Search for the cell housing the specified text and yield its [X, Y] center coordinate. 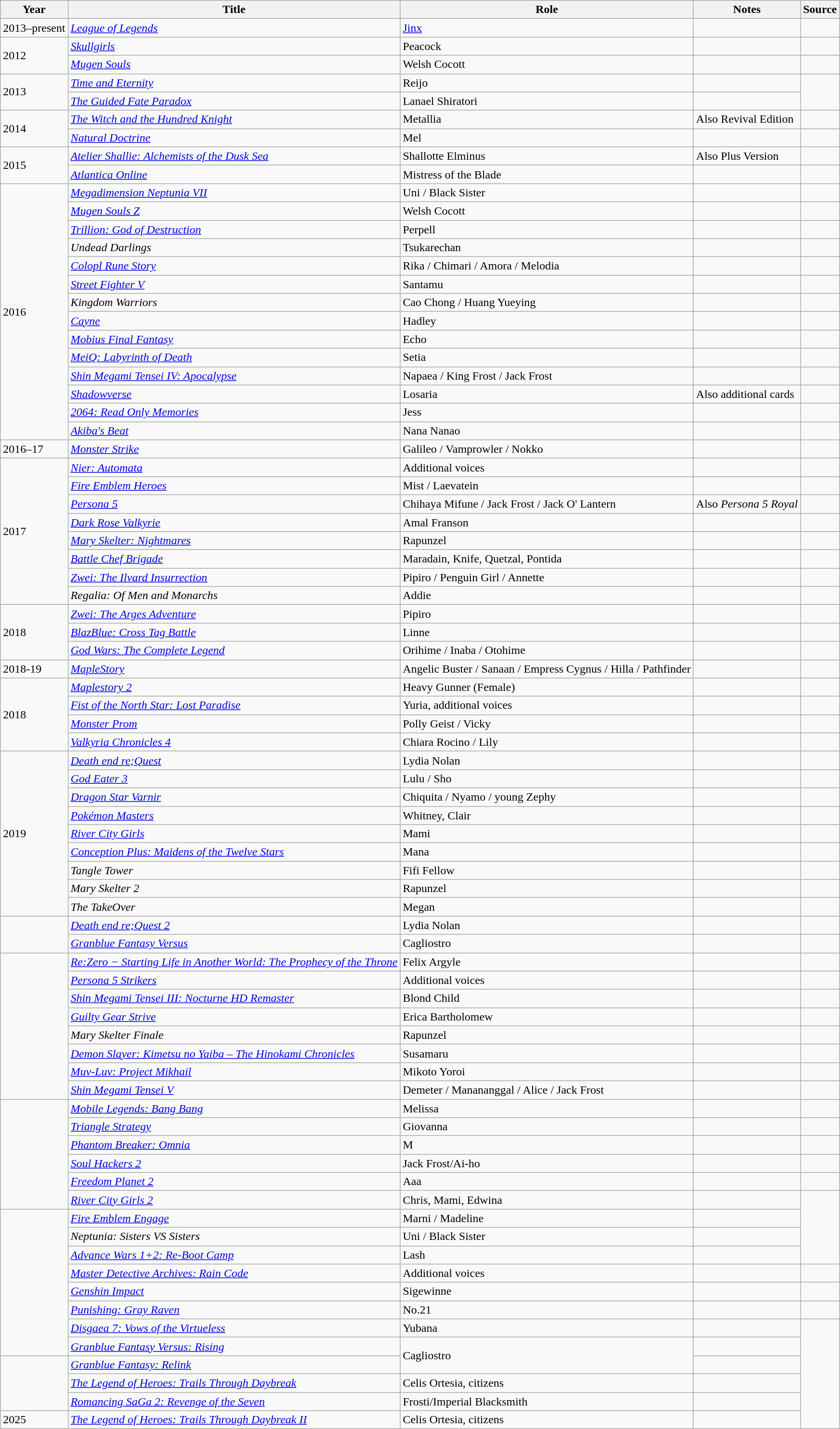
Mary Skelter Finale [234, 1035]
God Eater 3 [234, 778]
Rika / Chimari / Amora / Melodia [547, 266]
Whitney, Clair [547, 816]
The Guided Fate Paradox [234, 101]
Triangle Strategy [234, 1127]
Nana Nanao [547, 431]
Guilty Gear Strive [234, 1017]
Monster Strike [234, 449]
Conception Plus: Maidens of the Twelve Stars [234, 852]
Setia [547, 357]
Granblue Fantasy Versus [234, 944]
Frosti/Imperial Blacksmith [547, 1402]
Re:Zero − Starting Life in Another World: The Prophecy of the Throne [234, 962]
Valkyria Chronicles 4 [234, 742]
Neptunia: Sisters VS Sisters [234, 1237]
Shin Megami Tensei III: Nocturne HD Remaster [234, 998]
Trillion: God of Destruction [234, 230]
2016 [34, 312]
Shin Megami Tensei IV: Apocalypse [234, 376]
Pipiro [547, 614]
Chris, Mami, Edwina [547, 1200]
Felix Argyle [547, 962]
Mugen Souls [234, 64]
Mugen Souls Z [234, 211]
Fifi Fellow [547, 870]
Orihime / Inaba / Otohime [547, 651]
2013 [34, 92]
Angelic Buster / Sanaan / Empress Cygnus / Hilla / Pathfinder [547, 669]
Notes [747, 10]
Chiquita / Nyamo / young Zephy [547, 797]
No.21 [547, 1310]
Chihaya Mifune / Jack Frost / Jack O' Lantern [547, 504]
Marni / Madeline [547, 1218]
MapleStory [234, 669]
Metallia [547, 119]
Mist / Laevatein [547, 485]
2012 [34, 55]
Giovanna [547, 1127]
Fire Emblem Heroes [234, 485]
Perpell [547, 230]
Napaea / King Frost / Jack Frost [547, 376]
Jess [547, 412]
BlazBlue: Cross Tag Battle [234, 632]
Battle Chef Brigade [234, 559]
Freedom Planet 2 [234, 1182]
Santamu [547, 284]
Dragon Star Varnir [234, 797]
Erica Bartholomew [547, 1017]
Reijo [547, 83]
Megadimension Neptunia VII [234, 192]
Romancing SaGa 2: Revenge of the Seven [234, 1402]
Mary Skelter: Nightmares [234, 541]
2014 [34, 128]
River City Girls 2 [234, 1200]
Lanael Shiratori [547, 101]
2015 [34, 165]
Soul Hackers 2 [234, 1163]
2025 [34, 1420]
Mobile Legends: Bang Bang [234, 1108]
Maradain, Knife, Quetzal, Pontida [547, 559]
Polly Geist / Vicky [547, 724]
Atlantica Online [234, 174]
Mel [547, 138]
Master Detective Archives: Rain Code [234, 1273]
Persona 5 [234, 504]
Jack Frost/Ai-ho [547, 1163]
Jinx [547, 28]
Kingdom Warriors [234, 303]
Pipiro / Penguin Girl / Annette [547, 577]
Also Persona 5 Royal [747, 504]
The Witch and the Hundred Knight [234, 119]
2017 [34, 531]
Aaa [547, 1182]
2016–17 [34, 449]
League of Legends [234, 28]
Shallotte Elminus [547, 156]
Mary Skelter 2 [234, 889]
2018-19 [34, 669]
Title [234, 10]
Tsukarechan [547, 248]
Lash [547, 1255]
Colopl Rune Story [234, 266]
Chiara Rocino / Lily [547, 742]
Melissa [547, 1108]
Shin Megami Tensei V [234, 1090]
Demeter / Manananggal / Alice / Jack Frost [547, 1090]
Death end re;Quest [234, 760]
Susamaru [547, 1053]
Skullgirls [234, 46]
2064: Read Only Memories [234, 412]
God Wars: The Complete Legend [234, 651]
The TakeOver [234, 907]
Phantom Breaker: Omnia [234, 1145]
Demon Slayer: Kimetsu no Yaiba – The Hinokami Chronicles [234, 1053]
Advance Wars 1+2: Re-Boot Camp [234, 1255]
Undead Darlings [234, 248]
Street Fighter V [234, 284]
2019 [34, 833]
Megan [547, 907]
Fist of the North Star: Lost Paradise [234, 705]
MeiQ: Labyrinth of Death [234, 357]
Regalia: Of Men and Monarchs [234, 596]
The Legend of Heroes: Trails Through Daybreak [234, 1383]
Also Revival Edition [747, 119]
Source [820, 10]
Maplestory 2 [234, 687]
Pokémon Masters [234, 816]
Mikoto Yoroi [547, 1072]
Punishing: Gray Raven [234, 1310]
River City Girls [234, 834]
Fire Emblem Engage [234, 1218]
Year [34, 10]
Granblue Fantasy Versus: Rising [234, 1346]
Mistress of the Blade [547, 174]
Cayne [234, 321]
Sigewinne [547, 1291]
Blond Child [547, 998]
Shadowverse [234, 394]
Nier: Automata [234, 467]
Yubana [547, 1328]
Hadley [547, 321]
Cao Chong / Huang Yueying [547, 303]
Time and Eternity [234, 83]
Genshin Impact [234, 1291]
Echo [547, 339]
Zwei: The Ilvard Insurrection [234, 577]
M [547, 1145]
The Legend of Heroes: Trails Through Daybreak II [234, 1420]
Amal Franson [547, 522]
Persona 5 Strikers [234, 980]
Death end re;Quest 2 [234, 925]
Also additional cards [747, 394]
Heavy Gunner (Female) [547, 687]
Linne [547, 632]
Dark Rose Valkyrie [234, 522]
Disgaea 7: Vows of the Virtueless [234, 1328]
Mana [547, 852]
Monster Prom [234, 724]
Natural Doctrine [234, 138]
Zwei: The Arges Adventure [234, 614]
Atelier Shallie: Alchemists of the Dusk Sea [234, 156]
Also Plus Version [747, 156]
Tangle Tower [234, 870]
Lulu / Sho [547, 778]
Granblue Fantasy: Relink [234, 1365]
2013–present [34, 28]
Losaria [547, 394]
Galileo / Vamprowler / Nokko [547, 449]
Mobius Final Fantasy [234, 339]
Addie [547, 596]
Mami [547, 834]
Akiba's Beat [234, 431]
Peacock [547, 46]
Muv-Luv: Project Mikhail [234, 1072]
Role [547, 10]
Yuria, additional voices [547, 705]
